Provide the [X, Y] coordinate of the cell's center where the given text is located.  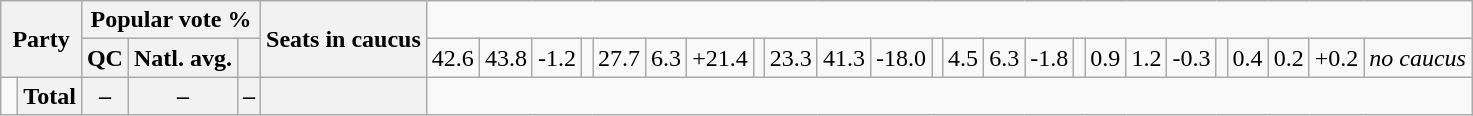
Total [50, 96]
Natl. avg. [182, 58]
4.5 [964, 58]
Party [42, 39]
1.2 [1146, 58]
42.6 [452, 58]
-1.2 [556, 58]
23.3 [790, 58]
27.7 [620, 58]
0.4 [1248, 58]
43.8 [506, 58]
Seats in caucus [344, 39]
+21.4 [720, 58]
no caucus [1418, 58]
-1.8 [1050, 58]
0.9 [1106, 58]
QC [104, 58]
+0.2 [1336, 58]
-18.0 [900, 58]
-0.3 [1192, 58]
Popular vote % [170, 20]
41.3 [844, 58]
0.2 [1288, 58]
